From the cell containing the given text, extract its center point as [x, y] coordinate. 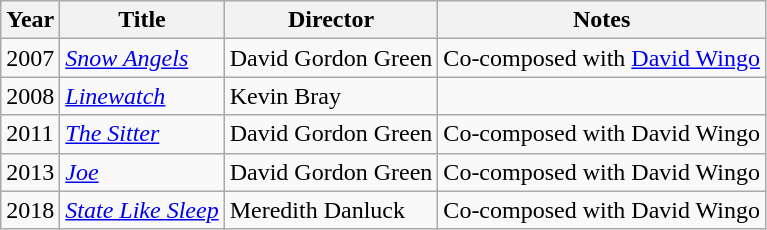
Linewatch [142, 96]
2013 [30, 172]
Meredith Danluck [331, 210]
Notes [602, 20]
2011 [30, 134]
Kevin Bray [331, 96]
Title [142, 20]
2007 [30, 58]
Director [331, 20]
Snow Angels [142, 58]
The Sitter [142, 134]
2018 [30, 210]
2008 [30, 96]
State Like Sleep [142, 210]
Year [30, 20]
Joe [142, 172]
